Output the (X, Y) coordinate of the center of the cell containing the given text.  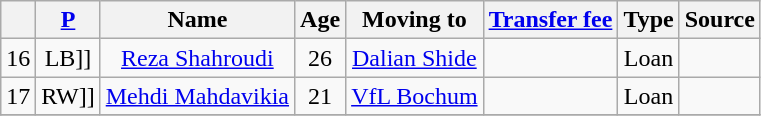
VfL Bochum (414, 96)
LB]] (68, 58)
16 (18, 58)
P (68, 20)
26 (320, 58)
Dalian Shide (414, 58)
Reza Shahroudi (197, 58)
Name (197, 20)
Age (320, 20)
RW]] (68, 96)
Transfer fee (550, 20)
17 (18, 96)
Type (648, 20)
21 (320, 96)
Mehdi Mahdavikia (197, 96)
Source (720, 20)
Moving to (414, 20)
